Return the (X, Y) coordinate for the center point of the cell that contains the specified text.  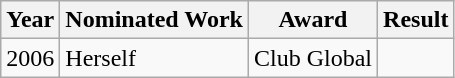
Herself (154, 58)
Result (416, 20)
Nominated Work (154, 20)
Award (312, 20)
Year (30, 20)
2006 (30, 58)
Club Global (312, 58)
